For the text-containing cell, return its midpoint in (X, Y) coordinate format. 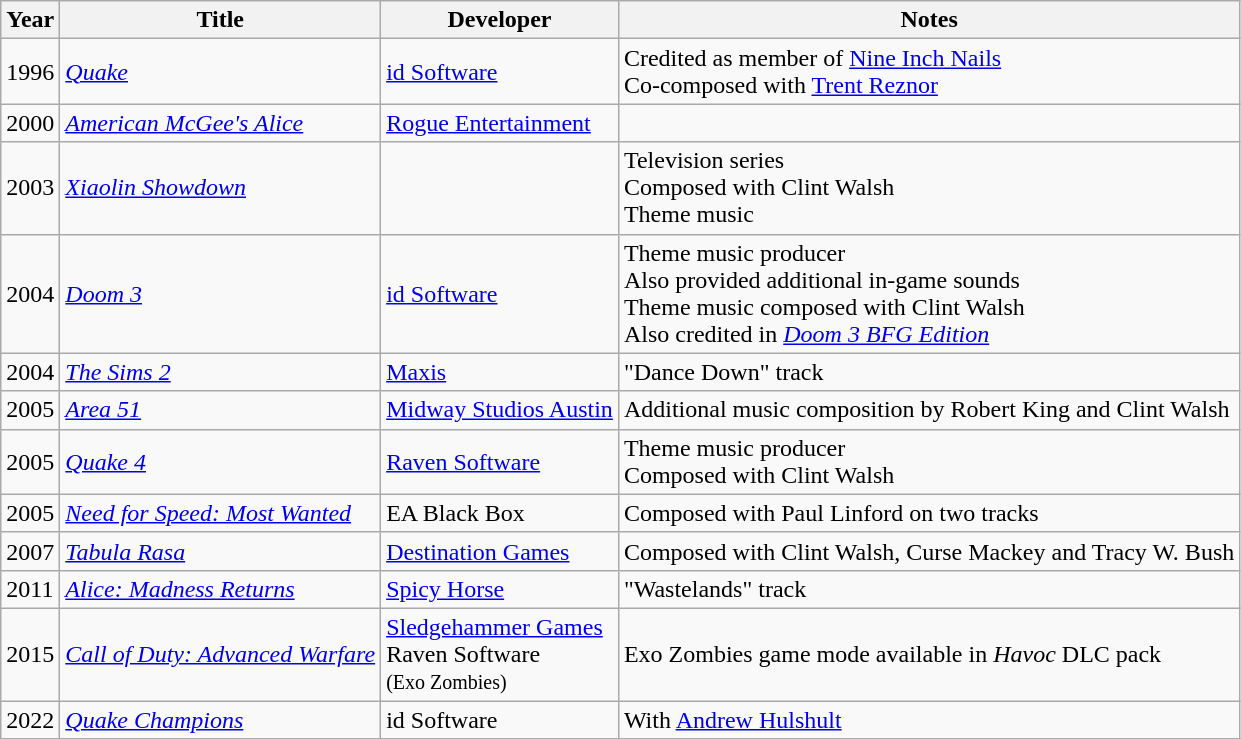
American McGee's Alice (220, 123)
Alice: Madness Returns (220, 589)
Title (220, 20)
Quake 4 (220, 462)
Raven Software (500, 462)
Sledgehammer GamesRaven Software(Exo Zombies) (500, 654)
The Sims 2 (220, 372)
Developer (500, 20)
Composed with Paul Linford on two tracks (928, 513)
2011 (30, 589)
EA Black Box (500, 513)
2007 (30, 551)
"Wastelands" track (928, 589)
Midway Studios Austin (500, 410)
Theme music producerAlso provided additional in-game soundsTheme music composed with Clint WalshAlso credited in Doom 3 BFG Edition (928, 294)
Rogue Entertainment (500, 123)
2003 (30, 188)
2022 (30, 719)
Quake Champions (220, 719)
Maxis (500, 372)
Doom 3 (220, 294)
Composed with Clint Walsh, Curse Mackey and Tracy W. Bush (928, 551)
Call of Duty: Advanced Warfare (220, 654)
Television seriesComposed with Clint WalshTheme music (928, 188)
Quake (220, 72)
Year (30, 20)
Area 51 (220, 410)
Destination Games (500, 551)
Theme music producer Composed with Clint Walsh (928, 462)
Exo Zombies game mode available in Havoc DLC pack (928, 654)
Tabula Rasa (220, 551)
2000 (30, 123)
Need for Speed: Most Wanted (220, 513)
Credited as member of Nine Inch NailsCo-composed with Trent Reznor (928, 72)
Spicy Horse (500, 589)
"Dance Down" track (928, 372)
Notes (928, 20)
With Andrew Hulshult (928, 719)
1996 (30, 72)
Xiaolin Showdown (220, 188)
Additional music composition by Robert King and Clint Walsh (928, 410)
2015 (30, 654)
